Detect which cell encompasses the target text, then output its [X, Y] center coordinate. 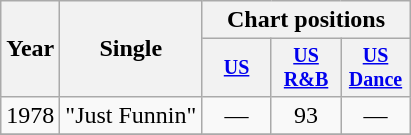
"Just Funnin" [131, 115]
Chart positions [306, 20]
93 [306, 115]
1978 [30, 115]
Single [131, 49]
US [236, 68]
USR&B [306, 68]
Year [30, 49]
USDance [376, 68]
